From the cell containing the given text, extract its center point as (x, y) coordinate. 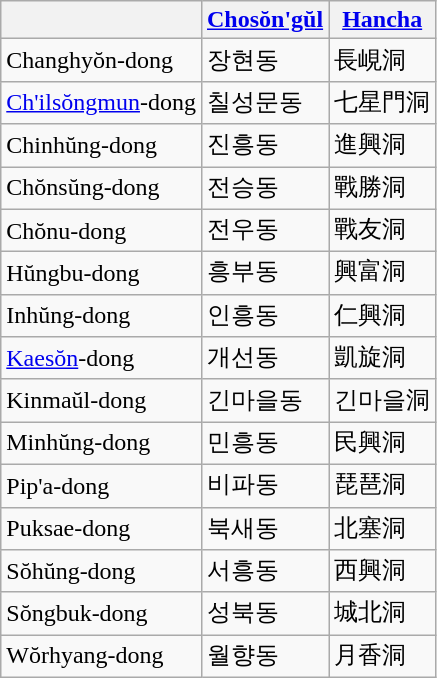
Chŏnu-dong (102, 230)
琵琶洞 (382, 486)
Minhŭng-dong (102, 444)
성북동 (264, 614)
Chosŏn'gŭl (264, 20)
긴마을동 (264, 400)
민흥동 (264, 444)
전우동 (264, 230)
進興洞 (382, 146)
인흥동 (264, 316)
西興洞 (382, 572)
城北洞 (382, 614)
Kaesŏn-dong (102, 358)
戰勝洞 (382, 188)
Ch'ilsŏngmun-dong (102, 102)
長峴洞 (382, 60)
Hŭngbu-dong (102, 274)
칠성문동 (264, 102)
서흥동 (264, 572)
전승동 (264, 188)
Kinmaŭl-dong (102, 400)
月香洞 (382, 656)
Pip'a-dong (102, 486)
興富洞 (382, 274)
戰友洞 (382, 230)
Chinhŭng-dong (102, 146)
진흥동 (264, 146)
七星門洞 (382, 102)
Sŏhŭng-dong (102, 572)
Hancha (382, 20)
장현동 (264, 60)
仁興洞 (382, 316)
Wŏrhyang-dong (102, 656)
비파동 (264, 486)
Sŏngbuk-dong (102, 614)
북새동 (264, 528)
Inhŭng-dong (102, 316)
北塞洞 (382, 528)
Puksae-dong (102, 528)
개선동 (264, 358)
긴마을洞 (382, 400)
흥부동 (264, 274)
民興洞 (382, 444)
Changhyŏn-dong (102, 60)
월향동 (264, 656)
Chŏnsŭng-dong (102, 188)
凱旋洞 (382, 358)
